For the text-containing cell, return its midpoint in (x, y) coordinate format. 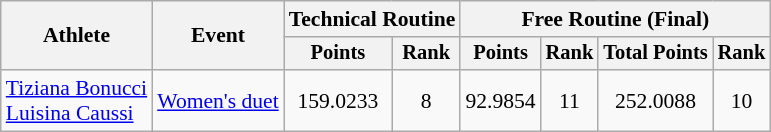
252.0088 (655, 100)
Total Points (655, 54)
10 (742, 100)
Women's duet (218, 100)
Technical Routine (372, 19)
92.9854 (500, 100)
Tiziana BonucciLuisina Caussi (76, 100)
Event (218, 36)
Free Routine (Final) (615, 19)
8 (426, 100)
11 (570, 100)
Athlete (76, 36)
159.0233 (338, 100)
